Return [X, Y] of the center of cell containing provided text 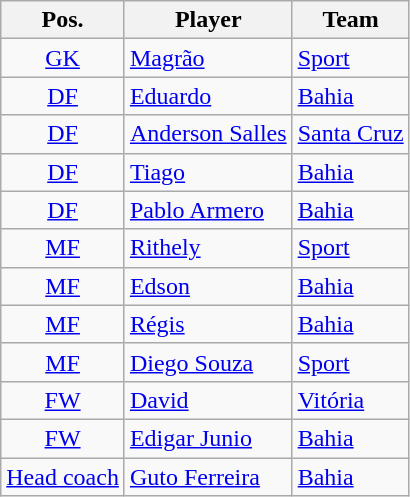
Pos. [63, 20]
Santa Cruz [350, 134]
Anderson Salles [208, 134]
Player [208, 20]
Team [350, 20]
Tiago [208, 172]
Vitória [350, 400]
Régis [208, 324]
David [208, 400]
Edson [208, 286]
Pablo Armero [208, 210]
GK [63, 58]
Eduardo [208, 96]
Edigar Junio [208, 438]
Guto Ferreira [208, 477]
Magrão [208, 58]
Diego Souza [208, 362]
Rithely [208, 248]
Head coach [63, 477]
